Identify which cell holds the provided text, then report its (x, y) central coordinate. 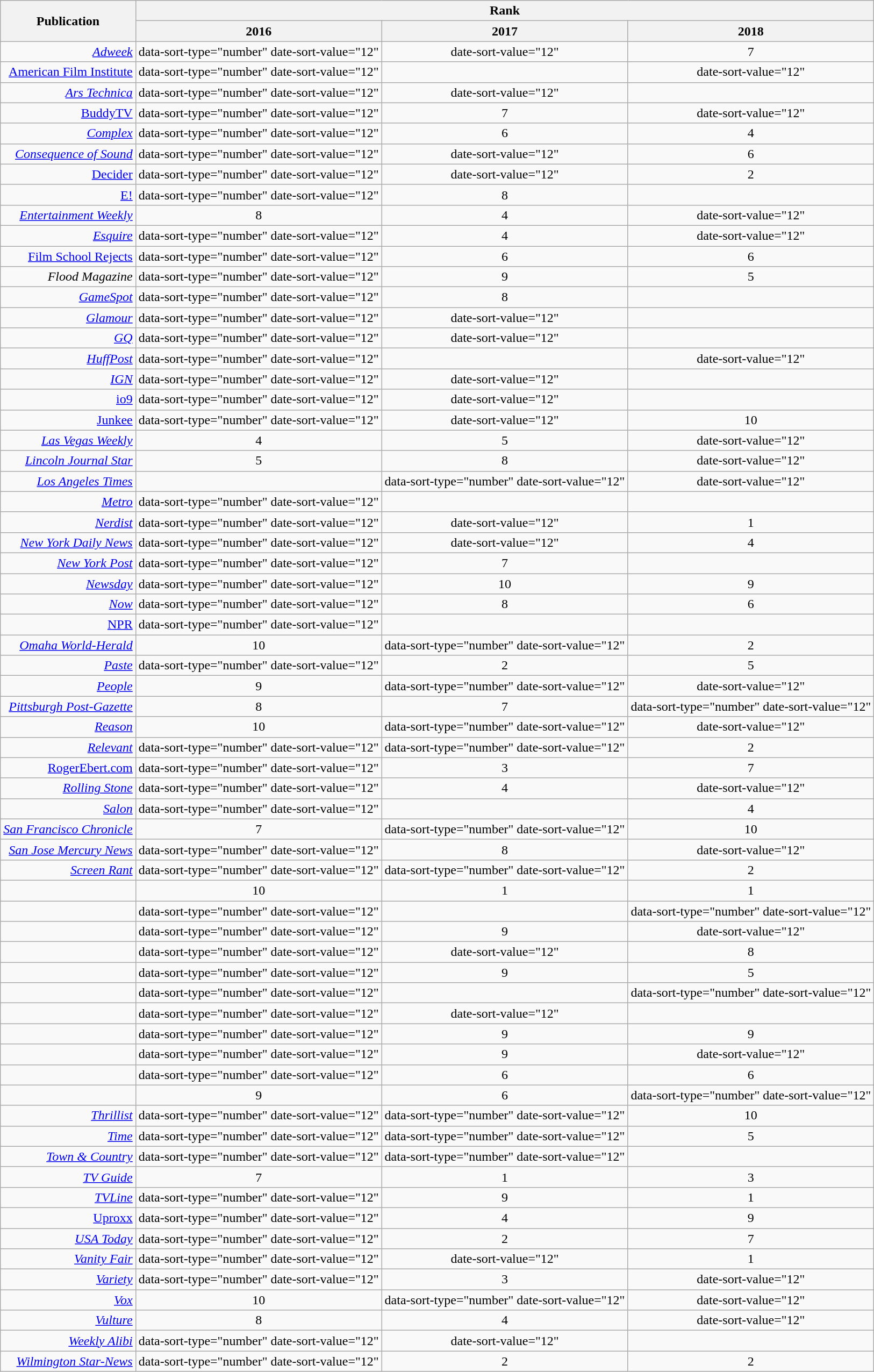
Vulture (68, 1320)
io9 (68, 399)
American Film Institute (68, 72)
Complex (68, 133)
Las Vegas Weekly (68, 440)
NPR (68, 625)
Lincoln Journal Star (68, 461)
TV Guide (68, 1177)
Film School Rejects (68, 256)
Time (68, 1136)
Omaha World-Herald (68, 645)
Entertainment Weekly (68, 215)
Glamour (68, 318)
Consequence of Sound (68, 154)
Screen Rant (68, 870)
BuddyTV (68, 113)
San Jose Mercury News (68, 849)
Reason (68, 727)
Nerdist (68, 522)
Wilmington Star-News (68, 1361)
Paste (68, 666)
RogerEbert.com (68, 768)
Esquire (68, 235)
Los Angeles Times (68, 481)
Salon (68, 809)
2017 (505, 31)
New York Daily News (68, 542)
Now (68, 604)
Vox (68, 1300)
Newsday (68, 583)
GQ (68, 338)
Pittsburgh Post-Gazette (68, 706)
San Francisco Chronicle (68, 829)
New York Post (68, 563)
Town & Country (68, 1156)
Decider (68, 174)
IGN (68, 379)
Vanity Fair (68, 1259)
Uproxx (68, 1218)
E! (68, 195)
2016 (259, 31)
TVLine (68, 1197)
Junkee (68, 420)
HuffPost (68, 359)
Thrillist (68, 1116)
Weekly Alibi (68, 1341)
USA Today (68, 1238)
Variety (68, 1280)
People (68, 686)
Metro (68, 502)
GameSpot (68, 297)
Flood Magazine (68, 277)
Relevant (68, 747)
2018 (751, 31)
Adweek (68, 52)
Rolling Stone (68, 788)
Ars Technica (68, 92)
Rank (505, 11)
Publication (68, 21)
